Return the [X, Y] coordinate for the center point of the cell that contains the specified text.  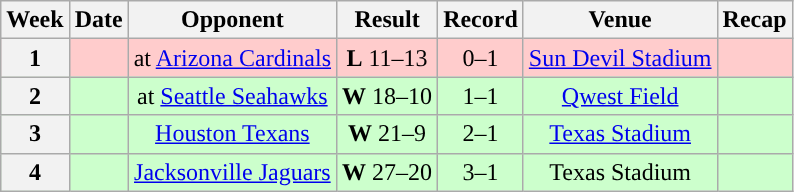
Jacksonville Jaguars [232, 172]
Record [481, 20]
3 [35, 134]
Venue [620, 20]
W 27–20 [388, 172]
3–1 [481, 172]
Houston Texans [232, 134]
at Seattle Seahawks [232, 96]
Qwest Field [620, 96]
2 [35, 96]
1 [35, 58]
L 11–13 [388, 58]
Date [98, 20]
2–1 [481, 134]
Recap [754, 20]
Week [35, 20]
Result [388, 20]
0–1 [481, 58]
Sun Devil Stadium [620, 58]
1–1 [481, 96]
at Arizona Cardinals [232, 58]
W 18–10 [388, 96]
4 [35, 172]
Opponent [232, 20]
W 21–9 [388, 134]
